Scan for the cell matching the given text and deliver its [x, y] coordinate at center. 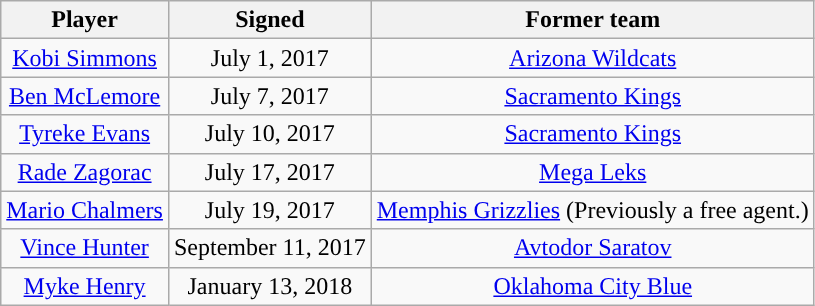
Signed [270, 20]
Arizona Wildcats [592, 58]
January 13, 2018 [270, 286]
Myke Henry [85, 286]
Oklahoma City Blue [592, 286]
July 19, 2017 [270, 210]
Kobi Simmons [85, 58]
July 17, 2017 [270, 172]
Avtodor Saratov [592, 248]
Ben McLemore [85, 96]
July 7, 2017 [270, 96]
September 11, 2017 [270, 248]
Mario Chalmers [85, 210]
Vince Hunter [85, 248]
Tyreke Evans [85, 134]
Former team [592, 20]
Player [85, 20]
Mega Leks [592, 172]
Rade Zagorac [85, 172]
July 10, 2017 [270, 134]
July 1, 2017 [270, 58]
Memphis Grizzlies (Previously a free agent.) [592, 210]
